Detect which cell encompasses the target text, then output its (x, y) center coordinate. 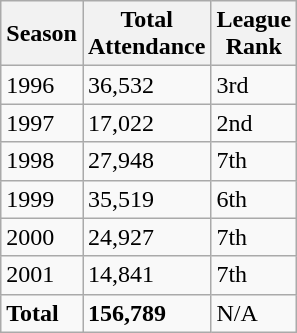
24,927 (146, 237)
TotalAttendance (146, 34)
156,789 (146, 313)
1999 (42, 199)
6th (254, 199)
N/A (254, 313)
Season (42, 34)
3rd (254, 85)
1998 (42, 161)
Total (42, 313)
2000 (42, 237)
35,519 (146, 199)
14,841 (146, 275)
LeagueRank (254, 34)
1996 (42, 85)
36,532 (146, 85)
2nd (254, 123)
1997 (42, 123)
27,948 (146, 161)
17,022 (146, 123)
2001 (42, 275)
